From the cell containing the given text, extract its center point as [x, y] coordinate. 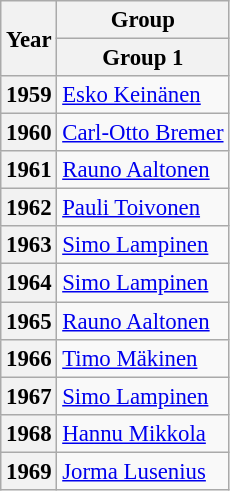
1964 [29, 283]
Jorma Lusenius [143, 471]
1959 [29, 95]
Group 1 [143, 58]
Pauli Toivonen [143, 208]
1967 [29, 396]
1966 [29, 358]
1965 [29, 321]
1962 [29, 208]
Timo Mäkinen [143, 358]
Carl-Otto Bremer [143, 133]
1963 [29, 245]
1961 [29, 170]
1969 [29, 471]
Hannu Mikkola [143, 433]
Esko Keinänen [143, 95]
Year [29, 38]
1968 [29, 433]
Group [143, 20]
1960 [29, 133]
